Identify which cell holds the provided text, then report its [X, Y] central coordinate. 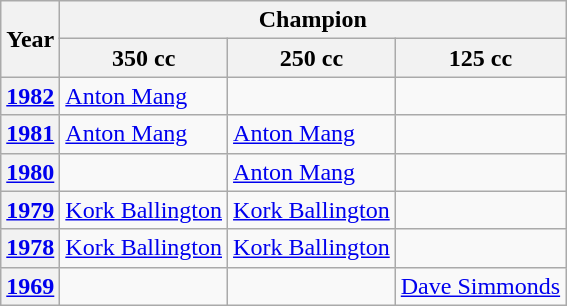
1979 [30, 210]
125 cc [480, 58]
1980 [30, 172]
Year [30, 39]
1981 [30, 134]
1978 [30, 248]
250 cc [312, 58]
Champion [313, 20]
1982 [30, 96]
1969 [30, 286]
350 cc [144, 58]
Dave Simmonds [480, 286]
